Capture the cell that displays the provided text and extract its (x, y) central coordinate. 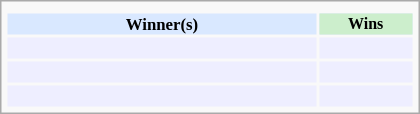
Winner(s) (162, 24)
Wins (366, 24)
